Detect which cell encompasses the target text, then output its [X, Y] center coordinate. 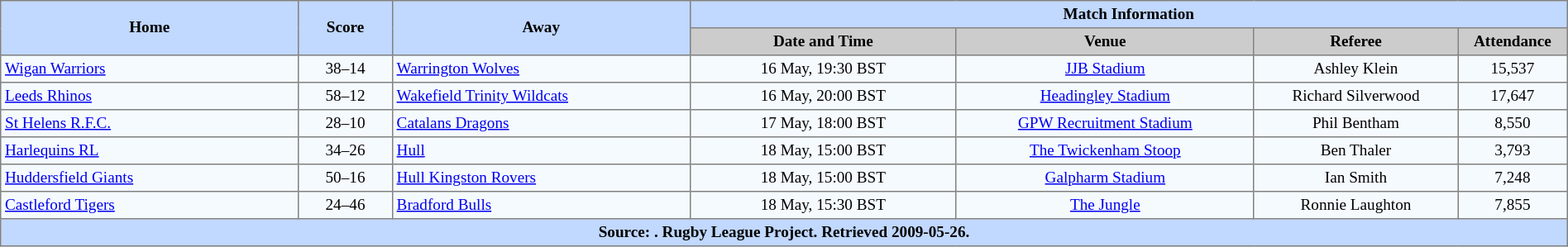
Warrington Wolves [541, 69]
Wakefield Trinity Wildcats [541, 96]
Richard Silverwood [1355, 96]
Hull [541, 150]
Score [346, 28]
17,647 [1513, 96]
Bradford Bulls [541, 205]
Hull Kingston Rovers [541, 178]
The Twickenham Stoop [1105, 150]
Huddersfield Giants [150, 178]
JJB Stadium [1105, 69]
Ian Smith [1355, 178]
Source: . Rugby League Project. Retrieved 2009-05-26. [784, 233]
Venue [1105, 41]
Wigan Warriors [150, 69]
Headingley Stadium [1105, 96]
Date and Time [823, 41]
Ben Thaler [1355, 150]
St Helens R.F.C. [150, 124]
Ashley Klein [1355, 69]
38–14 [346, 69]
GPW Recruitment Stadium [1105, 124]
Galpharm Stadium [1105, 178]
8,550 [1513, 124]
7,248 [1513, 178]
Attendance [1513, 41]
15,537 [1513, 69]
Referee [1355, 41]
Harlequins RL [150, 150]
Home [150, 28]
Leeds Rhinos [150, 96]
The Jungle [1105, 205]
34–26 [346, 150]
Away [541, 28]
3,793 [1513, 150]
Phil Bentham [1355, 124]
16 May, 19:30 BST [823, 69]
24–46 [346, 205]
Ronnie Laughton [1355, 205]
7,855 [1513, 205]
Catalans Dragons [541, 124]
28–10 [346, 124]
58–12 [346, 96]
18 May, 15:30 BST [823, 205]
50–16 [346, 178]
Match Information [1128, 15]
Castleford Tigers [150, 205]
17 May, 18:00 BST [823, 124]
16 May, 20:00 BST [823, 96]
